Find where the given text appears and provide that cell's center as [X, Y] coordinate. 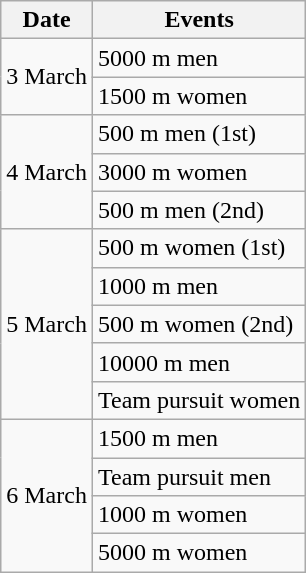
5000 m women [198, 553]
500 m men (2nd) [198, 210]
6 March [47, 495]
1000 m women [198, 515]
1500 m women [198, 96]
5000 m men [198, 58]
1000 m men [198, 286]
3 March [47, 77]
Events [198, 20]
5 March [47, 324]
Date [47, 20]
500 m women (2nd) [198, 324]
Team pursuit women [198, 400]
500 m women (1st) [198, 248]
10000 m men [198, 362]
1500 m men [198, 438]
Team pursuit men [198, 477]
500 m men (1st) [198, 134]
3000 m women [198, 172]
4 March [47, 172]
